Locate the cell with the specified text and output its [x, y] center coordinate. 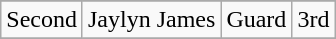
Second [42, 20]
Jaylyn James [151, 20]
Guard [256, 20]
3rd [314, 20]
